Detect which cell encompasses the target text, then output its [X, Y] center coordinate. 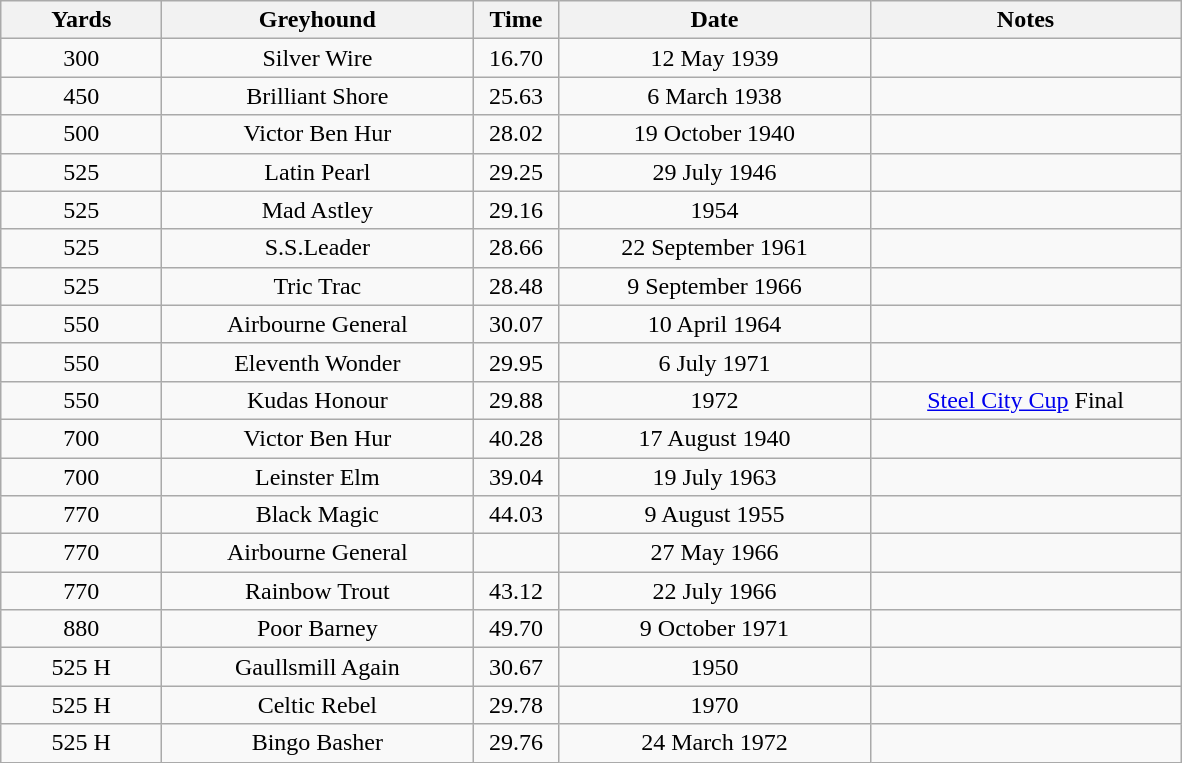
Latin Pearl [318, 172]
Date [714, 20]
29.78 [516, 705]
19 July 1963 [714, 477]
24 March 1972 [714, 743]
Notes [1026, 20]
Bingo Basher [318, 743]
29.95 [516, 362]
880 [82, 629]
Gaullsmill Again [318, 667]
28.02 [516, 134]
Kudas Honour [318, 400]
40.28 [516, 438]
9 September 1966 [714, 286]
9 October 1971 [714, 629]
Eleventh Wonder [318, 362]
6 March 1938 [714, 96]
16.70 [516, 58]
1972 [714, 400]
1954 [714, 210]
Rainbow Trout [318, 591]
Leinster Elm [318, 477]
43.12 [516, 591]
30.07 [516, 324]
28.66 [516, 248]
Brilliant Shore [318, 96]
500 [82, 134]
22 September 1961 [714, 248]
25.63 [516, 96]
Tric Trac [318, 286]
29 July 1946 [714, 172]
22 July 1966 [714, 591]
44.03 [516, 515]
Black Magic [318, 515]
1970 [714, 705]
10 April 1964 [714, 324]
30.67 [516, 667]
Greyhound [318, 20]
39.04 [516, 477]
450 [82, 96]
Steel City Cup Final [1026, 400]
Yards [82, 20]
S.S.Leader [318, 248]
Poor Barney [318, 629]
6 July 1971 [714, 362]
Celtic Rebel [318, 705]
17 August 1940 [714, 438]
29.25 [516, 172]
9 August 1955 [714, 515]
1950 [714, 667]
Time [516, 20]
29.16 [516, 210]
12 May 1939 [714, 58]
28.48 [516, 286]
19 October 1940 [714, 134]
Mad Astley [318, 210]
Silver Wire [318, 58]
29.76 [516, 743]
29.88 [516, 400]
49.70 [516, 629]
27 May 1966 [714, 553]
300 [82, 58]
